From the cell containing the given text, extract its center point as [x, y] coordinate. 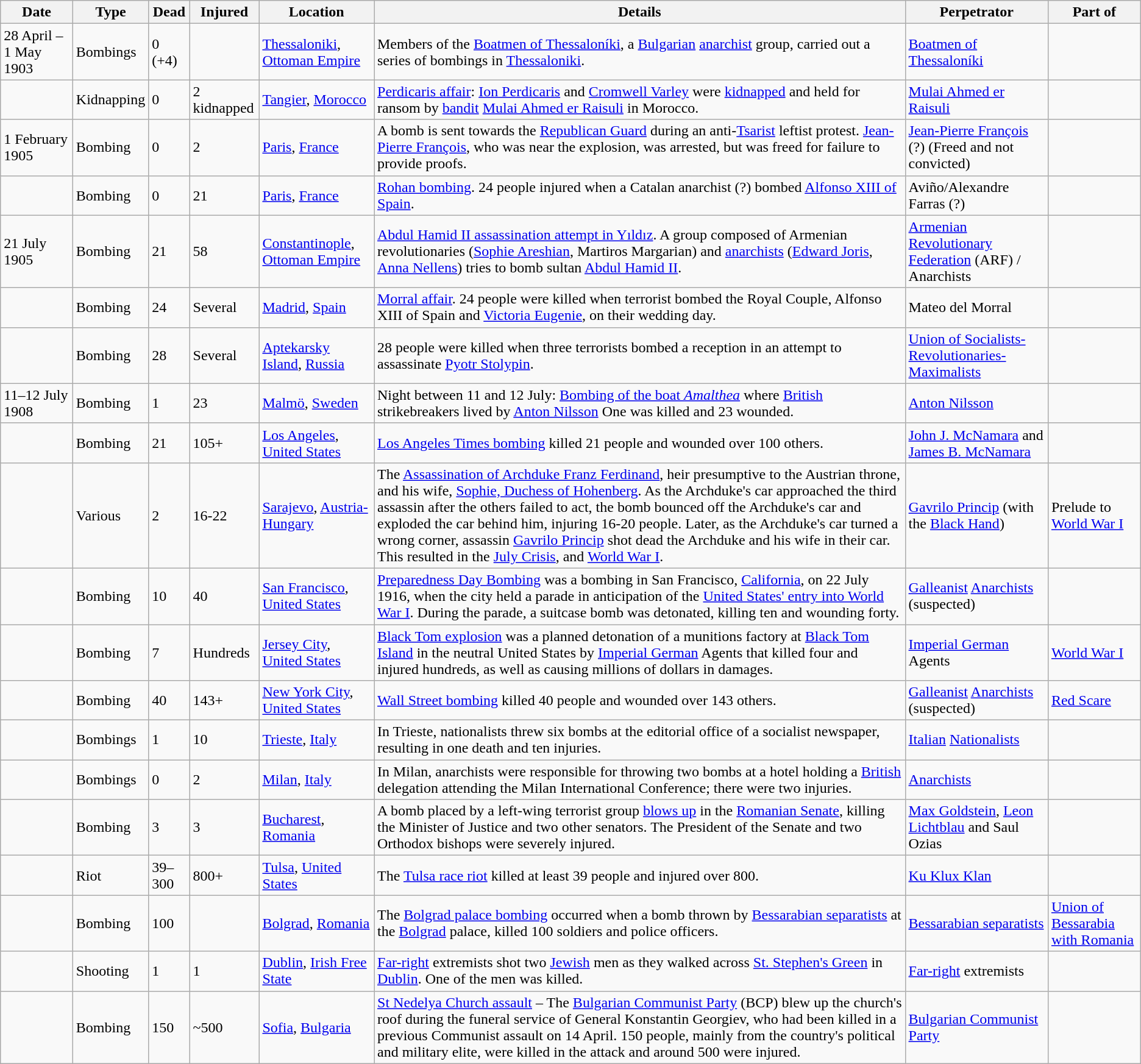
143+ [224, 701]
Date [37, 12]
7 [169, 652]
Union of Socialists-Revolutionaries-Maximalists [976, 355]
150 [169, 1027]
Union of Bessarabia with Romania [1094, 923]
28 April – 1 May 1903 [37, 52]
Details [640, 12]
Far-right extremists shot two Jewish men as they walked across St. Stephen's Green in Dublin. One of the men was killed. [640, 971]
Madrid, Spain [317, 307]
Tulsa, United States [317, 875]
New York City, United States [317, 701]
Thessaloniki, Ottoman Empire [317, 52]
Morral affair. 24 people were killed when terrorist bombed the Royal Couple, Alfonso XIII of Spain and Victoria Eugenie, on their wedding day. [640, 307]
Armenian Revolutionary Federation (ARF) / Anarchists [976, 251]
Bolgrad, Romania [317, 923]
Dead [169, 12]
Part of [1094, 12]
Trieste, Italy [317, 740]
San Francisco, United States [317, 596]
100 [169, 923]
Bucharest, Romania [317, 828]
Mulai Ahmed er Raisuli [976, 100]
0 (+4) [169, 52]
Ku Klux Klan [976, 875]
Italian Nationalists [976, 740]
Mateo del Morral [976, 307]
Sarajevo, Austria-Hungary [317, 516]
1 February 1905 [37, 147]
Boatmen of Thessaloníki [976, 52]
Aptekarsky Island, Russia [317, 355]
Shooting [110, 971]
Aviño/Alexandre Farras (?) [976, 195]
28 people were killed when three terrorists bombed a reception in an attempt to assassinate Pyotr Stolypin. [640, 355]
~500 [224, 1027]
Bessarabian separatists [976, 923]
Type [110, 12]
16-22 [224, 516]
Constantinople, Ottoman Empire [317, 251]
The Tulsa race riot killed at least 39 people and injured over 800. [640, 875]
Sofia, Bulgaria [317, 1027]
Milan, Italy [317, 780]
Dublin, Irish Free State [317, 971]
Malmö, Sweden [317, 403]
58 [224, 251]
Wall Street bombing killed 40 people and wounded over 143 others. [640, 701]
Max Goldstein, Leon Lichtblau and Saul Ozias [976, 828]
The Bolgrad palace bombing occurred when a bomb thrown by Bessarabian separatists at the Bolgrad palace, killed 100 soldiers and police officers. [640, 923]
Perpetrator [976, 12]
Night between 11 and 12 July: Bombing of the boat Amalthea where British strikebreakers lived by Anton Nilsson One was killed and 23 wounded. [640, 403]
Red Scare [1094, 701]
In Trieste, nationalists threw six bombs at the editorial office of a socialist newspaper, resulting in one death and ten injuries. [640, 740]
Anarchists [976, 780]
Jersey City, United States [317, 652]
105+ [224, 442]
21 July 1905 [37, 251]
Los Angeles Times bombing killed 21 people and wounded over 100 others. [640, 442]
Far-right extremists [976, 971]
Gavrilo Princip (with the Black Hand) [976, 516]
Prelude to World War I [1094, 516]
Jean-Pierre François (?) (Freed and not convicted) [976, 147]
Kidnapping [110, 100]
Bulgarian Communist Party [976, 1027]
28 [169, 355]
Perdicaris affair: Ion Perdicaris and Cromwell Varley were kidnapped and held for ransom by bandit Mulai Ahmed er Raisuli in Morocco. [640, 100]
John J. McNamara and James B. McNamara [976, 442]
23 [224, 403]
Injured [224, 12]
Rohan bombing. 24 people injured when a Catalan anarchist (?) bombed Alfonso XIII of Spain. [640, 195]
800+ [224, 875]
Location [317, 12]
11–12 July 1908 [37, 403]
Various [110, 516]
Los Angeles, United States [317, 442]
Riot [110, 875]
World War I [1094, 652]
2 kidnapped [224, 100]
Members of the Boatmen of Thessaloníki, a Bulgarian anarchist group, carried out a series of bombings in Thessaloniki. [640, 52]
Imperial German Agents [976, 652]
Hundreds [224, 652]
Tangier, Morocco [317, 100]
39–300 [169, 875]
24 [169, 307]
Anton Nilsson [976, 403]
